Return the [x, y] coordinate for the center point of the cell that contains the specified text.  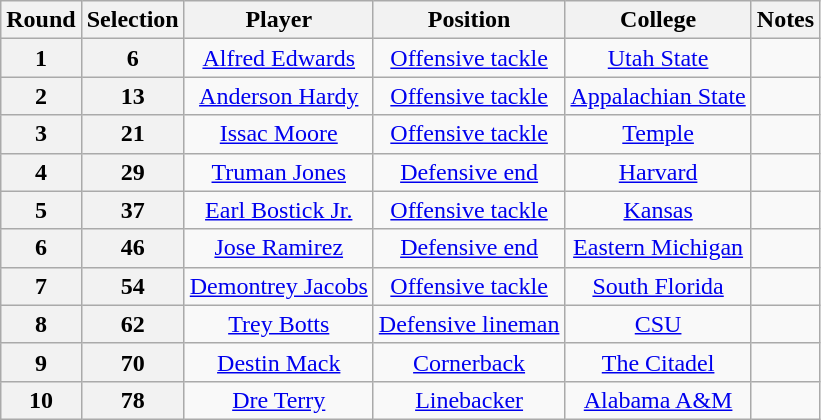
62 [132, 324]
54 [132, 286]
Temple [658, 134]
7 [41, 286]
5 [41, 210]
Position [469, 20]
4 [41, 172]
College [658, 20]
Selection [132, 20]
Demontrey Jacobs [278, 286]
Dre Terry [278, 400]
Eastern Michigan [658, 248]
21 [132, 134]
8 [41, 324]
Earl Bostick Jr. [278, 210]
10 [41, 400]
Linebacker [469, 400]
9 [41, 362]
South Florida [658, 286]
Jose Ramirez [278, 248]
13 [132, 96]
37 [132, 210]
Defensive lineman [469, 324]
Anderson Hardy [278, 96]
29 [132, 172]
Player [278, 20]
Harvard [658, 172]
The Citadel [658, 362]
Issac Moore [278, 134]
Truman Jones [278, 172]
Utah State [658, 58]
46 [132, 248]
1 [41, 58]
Round [41, 20]
Cornerback [469, 362]
70 [132, 362]
3 [41, 134]
Destin Mack [278, 362]
Notes [785, 20]
Alabama A&M [658, 400]
78 [132, 400]
Appalachian State [658, 96]
CSU [658, 324]
Trey Botts [278, 324]
Alfred Edwards [278, 58]
2 [41, 96]
Kansas [658, 210]
